Return the [X, Y] coordinate for the center point of the cell that contains the specified text.  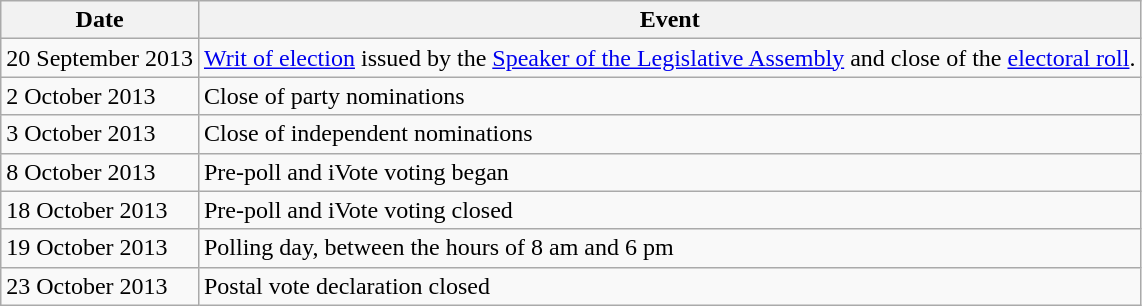
3 October 2013 [100, 134]
23 October 2013 [100, 286]
Close of party nominations [670, 96]
Close of independent nominations [670, 134]
20 September 2013 [100, 58]
Pre-poll and iVote voting began [670, 172]
Pre-poll and iVote voting closed [670, 210]
Postal vote declaration closed [670, 286]
Date [100, 20]
Writ of election issued by the Speaker of the Legislative Assembly and close of the electoral roll. [670, 58]
Event [670, 20]
Polling day, between the hours of 8 am and 6 pm [670, 248]
19 October 2013 [100, 248]
8 October 2013 [100, 172]
18 October 2013 [100, 210]
2 October 2013 [100, 96]
